From the cell containing the given text, extract its center point as [x, y] coordinate. 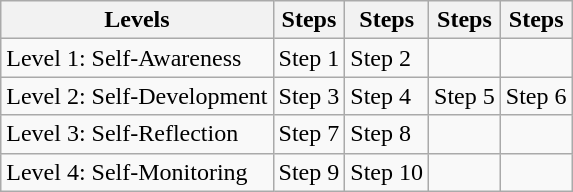
Level 3: Self-Reflection [137, 134]
Step 3 [309, 96]
Step 5 [465, 96]
Step 9 [309, 172]
Step 4 [387, 96]
Step 1 [309, 58]
Level 4: Self-Monitoring [137, 172]
Step 10 [387, 172]
Levels [137, 20]
Level 1: Self-Awareness [137, 58]
Step 2 [387, 58]
Step 6 [536, 96]
Level 2: Self-Development [137, 96]
Step 7 [309, 134]
Step 8 [387, 134]
